Pinpoint the cell where the given text exists, returning its (x, y) midpoint coordinate. 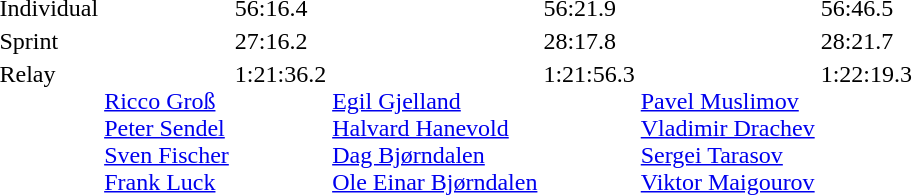
27:16.2 (280, 41)
28:17.8 (589, 41)
